Pinpoint the cell where the given text exists, returning its (x, y) midpoint coordinate. 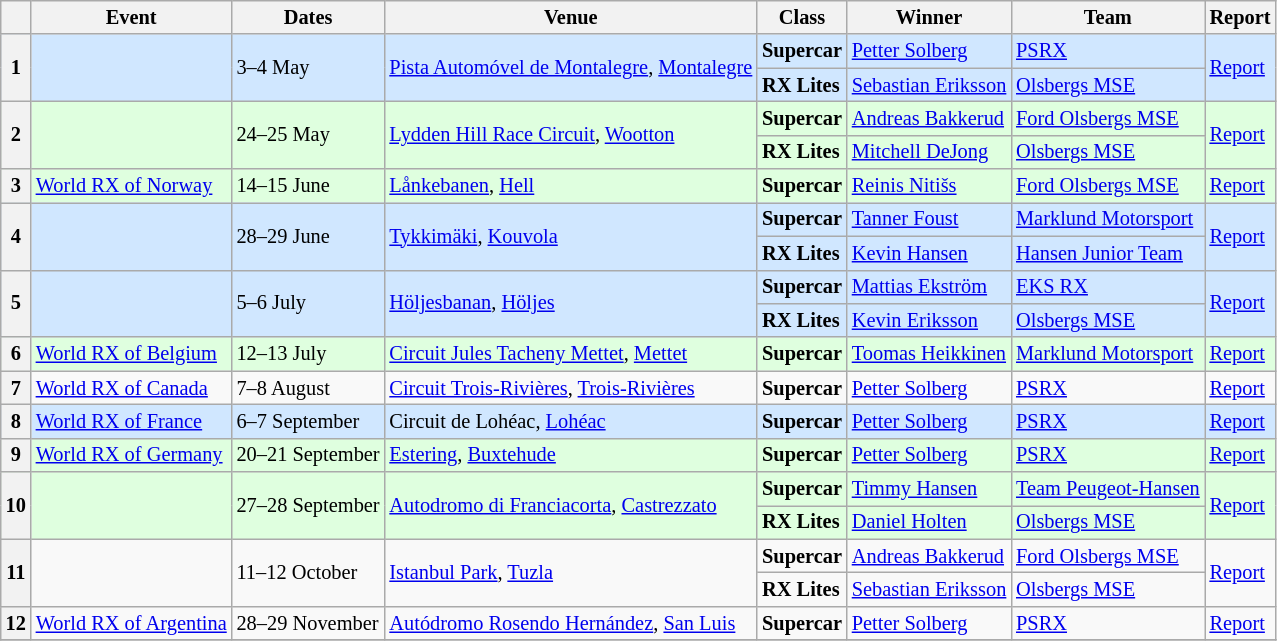
Estering, Buxtehude (570, 455)
11–12 October (308, 572)
10 (16, 506)
8 (16, 421)
Circuit Jules Tacheny Mettet, Mettet (570, 354)
Team Peugeot-Hansen (1108, 489)
Dates (308, 17)
4 (16, 236)
Kevin Hansen (929, 253)
Event (132, 17)
Höljesbanan, Höljes (570, 304)
7–8 August (308, 388)
11 (16, 572)
12 (16, 623)
7 (16, 388)
1 (16, 68)
Autódromo Rosendo Hernández, San Luis (570, 623)
3–4 May (308, 68)
3 (16, 186)
2 (16, 134)
Tykkimäki, Kouvola (570, 236)
28–29 November (308, 623)
Hansen Junior Team (1108, 253)
6 (16, 354)
Pista Automóvel de Montalegre, Montalegre (570, 68)
9 (16, 455)
6–7 September (308, 421)
Daniel Holten (929, 522)
12–13 July (308, 354)
Mattias Ekström (929, 287)
Kevin Eriksson (929, 320)
Istanbul Park, Tuzla (570, 572)
Mitchell DeJong (929, 152)
EKS RX (1108, 287)
5–6 July (308, 304)
24–25 May (308, 134)
5 (16, 304)
20–21 September (308, 455)
Circuit Trois-Rivières, Trois-Rivières (570, 388)
Circuit de Lohéac, Lohéac (570, 421)
Toomas Heikkinen (929, 354)
Reinis Nitišs (929, 186)
World RX of Argentina (132, 623)
World RX of France (132, 421)
28–29 June (308, 236)
Timmy Hansen (929, 489)
Class (802, 17)
World RX of Germany (132, 455)
Lydden Hill Race Circuit, Wootton (570, 134)
Venue (570, 17)
27–28 September (308, 506)
World RX of Norway (132, 186)
World RX of Belgium (132, 354)
Tanner Foust (929, 219)
Winner (929, 17)
Team (1108, 17)
World RX of Canada (132, 388)
Lånkebanen, Hell (570, 186)
Autodromo di Franciacorta, Castrezzato (570, 506)
14–15 June (308, 186)
